From the cell containing the given text, extract its center point as (x, y) coordinate. 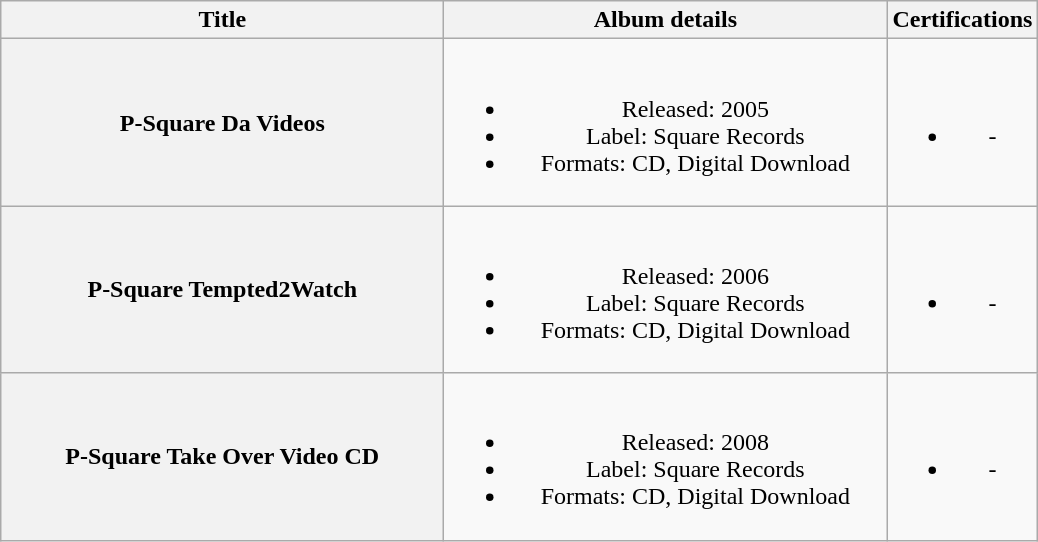
Title (222, 20)
Certifications (962, 20)
P-Square Take Over Video CD (222, 456)
Released: 2006Label: Square RecordsFormats: CD, Digital Download (666, 290)
P-Square Da Videos (222, 122)
Album details (666, 20)
Released: 2008Label: Square RecordsFormats: CD, Digital Download (666, 456)
Released: 2005Label: Square RecordsFormats: CD, Digital Download (666, 122)
P-Square Tempted2Watch (222, 290)
